Provide the [x, y] coordinate of the cell's center where the given text is located.  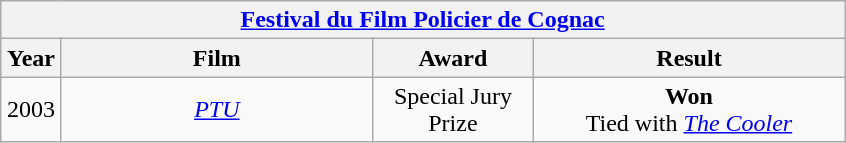
Film [216, 58]
Award [452, 58]
Festival du Film Policier de Cognac [423, 20]
Result [688, 58]
Year [32, 58]
Special Jury Prize [452, 110]
PTU [216, 110]
WonTied with The Cooler [688, 110]
2003 [32, 110]
